For the text-containing cell, return its midpoint in [x, y] coordinate format. 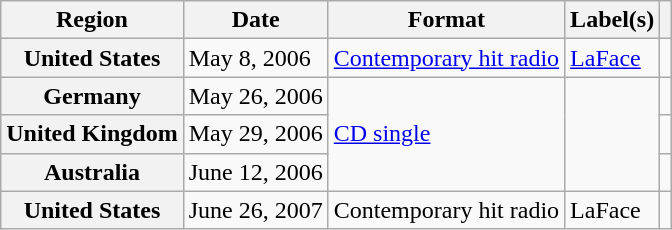
Australia [92, 172]
May 8, 2006 [256, 58]
June 26, 2007 [256, 210]
Region [92, 20]
CD single [446, 134]
United Kingdom [92, 134]
May 29, 2006 [256, 134]
May 26, 2006 [256, 96]
Label(s) [612, 20]
Germany [92, 96]
Date [256, 20]
June 12, 2006 [256, 172]
Format [446, 20]
